Provide the (x, y) coordinate of the cell's center where the given text is located.  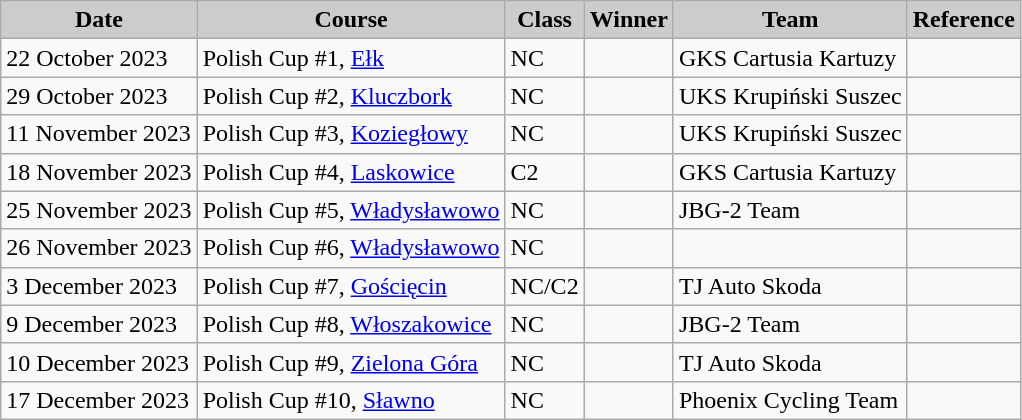
Team (790, 20)
10 December 2023 (99, 362)
C2 (544, 172)
Date (99, 20)
Polish Cup #7, Gościęcin (351, 286)
Polish Cup #10, Sławno (351, 400)
26 November 2023 (99, 248)
Polish Cup #5, Władysławowo (351, 210)
Polish Cup #1, Ełk (351, 58)
Polish Cup #2, Kluczbork (351, 96)
Polish Cup #6, Władysławowo (351, 248)
Class (544, 20)
22 October 2023 (99, 58)
9 December 2023 (99, 324)
Polish Cup #3, Koziegłowy (351, 134)
25 November 2023 (99, 210)
Polish Cup #8, Włoszakowice (351, 324)
17 December 2023 (99, 400)
18 November 2023 (99, 172)
Course (351, 20)
Reference (964, 20)
29 October 2023 (99, 96)
Phoenix Cycling Team (790, 400)
3 December 2023 (99, 286)
11 November 2023 (99, 134)
NC/C2 (544, 286)
Winner (628, 20)
Polish Cup #4, Laskowice (351, 172)
Polish Cup #9, Zielona Góra (351, 362)
